From the cell containing the given text, extract its center point as (X, Y) coordinate. 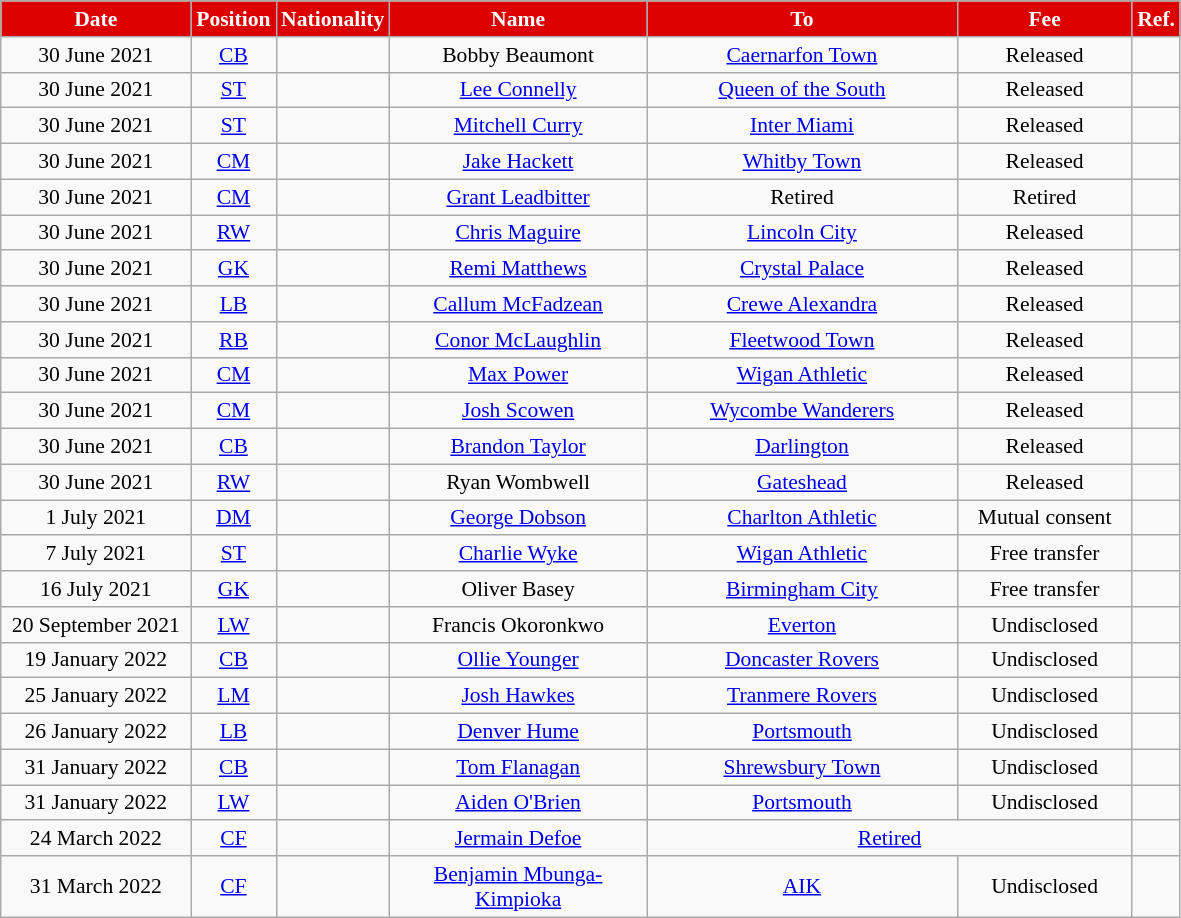
Darlington (802, 447)
Bobby Beaumont (518, 55)
Ref. (1156, 19)
Francis Okoronkwo (518, 625)
25 January 2022 (96, 696)
Inter Miami (802, 126)
Wycombe Wanderers (802, 411)
24 March 2022 (96, 839)
Shrewsbury Town (802, 767)
RB (234, 340)
Denver Hume (518, 732)
19 January 2022 (96, 660)
AIK (802, 886)
DM (234, 518)
20 September 2021 (96, 625)
Josh Scowen (518, 411)
1 July 2021 (96, 518)
George Dobson (518, 518)
Nationality (332, 19)
Mutual consent (1044, 518)
Callum McFadzean (518, 304)
Crewe Alexandra (802, 304)
Oliver Basey (518, 589)
Lee Connelly (518, 90)
Conor McLaughlin (518, 340)
To (802, 19)
26 January 2022 (96, 732)
Remi Matthews (518, 269)
31 March 2022 (96, 886)
Ollie Younger (518, 660)
Lincoln City (802, 233)
Name (518, 19)
Crystal Palace (802, 269)
Position (234, 19)
Brandon Taylor (518, 447)
Whitby Town (802, 162)
Charlton Athletic (802, 518)
Fleetwood Town (802, 340)
Tom Flanagan (518, 767)
Benjamin Mbunga-Kimpioka (518, 886)
Josh Hawkes (518, 696)
Caernarfon Town (802, 55)
Queen of the South (802, 90)
Mitchell Curry (518, 126)
16 July 2021 (96, 589)
LM (234, 696)
Jermain Defoe (518, 839)
Max Power (518, 375)
Birmingham City (802, 589)
Gateshead (802, 482)
7 July 2021 (96, 554)
Fee (1044, 19)
Aiden O'Brien (518, 803)
Chris Maguire (518, 233)
Charlie Wyke (518, 554)
Grant Leadbitter (518, 197)
Jake Hackett (518, 162)
Ryan Wombwell (518, 482)
Doncaster Rovers (802, 660)
Tranmere Rovers (802, 696)
Everton (802, 625)
Date (96, 19)
